Return the [x, y] coordinate for the center point of the cell that contains the specified text.  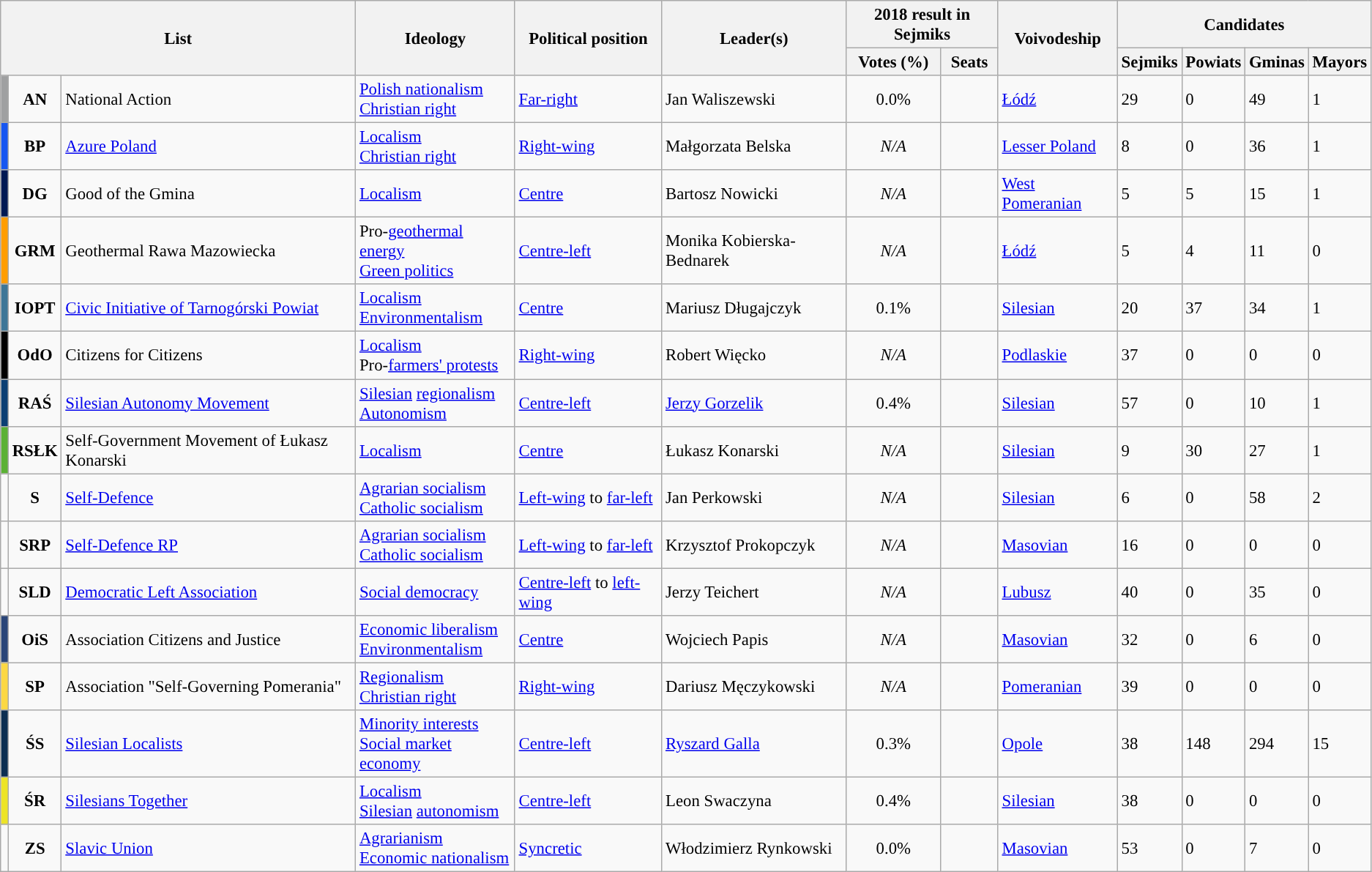
2018 result in Sejmiks [922, 25]
Łukasz Konarski [754, 450]
Silesians Together [209, 801]
Ideology [436, 38]
LocalismPro-farmers' protests [436, 356]
Economic liberalismEnvironmentalism [436, 640]
16 [1149, 545]
West Pomeranian [1057, 193]
LocalismEnvironmentalism [436, 308]
Polish nationalismChristian right [436, 100]
Association Citizens and Justice [209, 640]
SRP [35, 545]
Geothermal Rawa Mazowiecka [209, 251]
Monika Kobierska-Bednarek [754, 251]
Slavic Union [209, 848]
30 [1214, 450]
Silesian Localists [209, 744]
Bartosz Nowicki [754, 193]
Mayors [1340, 62]
RAŚ [35, 403]
RSŁK [35, 450]
0.3% [893, 744]
9 [1149, 450]
ŚS [35, 744]
ZS [35, 848]
Ryszard Galla [754, 744]
Mariusz Długajczyk [754, 308]
20 [1149, 308]
Silesian regionalismAutonomism [436, 403]
National Action [209, 100]
Jerzy Teichert [754, 592]
Seats [969, 62]
Minority interestsSocial market economy [436, 744]
LocalismSilesian autonomism [436, 801]
10 [1277, 403]
SLD [35, 592]
BP [35, 146]
148 [1214, 744]
Voivodeship [1057, 38]
Self-Defence [209, 498]
39 [1149, 687]
Wojciech Papis [754, 640]
Azure Poland [209, 146]
Jerzy Gorzelik [754, 403]
Lubusz [1057, 592]
Silesian Autonomy Movement [209, 403]
Podlaskie [1057, 356]
DG [35, 193]
Włodzimierz Rynkowski [754, 848]
7 [1277, 848]
LocalismChristian right [436, 146]
Citizens for Citizens [209, 356]
53 [1149, 848]
Good of the Gmina [209, 193]
0.1% [893, 308]
Civic Initiative of Tarnogórski Powiat [209, 308]
27 [1277, 450]
Pomeranian [1057, 687]
Lesser Poland [1057, 146]
35 [1277, 592]
OdO [35, 356]
Votes (%) [893, 62]
Małgorzata Belska [754, 146]
GRM [35, 251]
Gminas [1277, 62]
2 [1340, 498]
AN [35, 100]
57 [1149, 403]
Social democracy [436, 592]
Jan Perkowski [754, 498]
SP [35, 687]
4 [1214, 251]
11 [1277, 251]
32 [1149, 640]
Self-Government Movement of Łukasz Konarski [209, 450]
Sejmiks [1149, 62]
40 [1149, 592]
Candidates [1244, 25]
Syncretic [588, 848]
8 [1149, 146]
34 [1277, 308]
IOPT [35, 308]
Robert Więcko [754, 356]
Leon Swaczyna [754, 801]
Democratic Left Association [209, 592]
List [179, 38]
Krzysztof Prokopczyk [754, 545]
RegionalismChristian right [436, 687]
58 [1277, 498]
Association "Self-Governing Pomerania" [209, 687]
Political position [588, 38]
Centre-left to left-wing [588, 592]
Dariusz Męczykowski [754, 687]
ŚR [35, 801]
Jan Waliszewski [754, 100]
OiS [35, 640]
Self-Defence RP [209, 545]
AgrarianismEconomic nationalism [436, 848]
29 [1149, 100]
49 [1277, 100]
S [35, 498]
Powiats [1214, 62]
Leader(s) [754, 38]
Far-right [588, 100]
Pro-geothermal energyGreen politics [436, 251]
36 [1277, 146]
Opole [1057, 744]
294 [1277, 744]
